Search for the cell housing the specified text and yield its [X, Y] center coordinate. 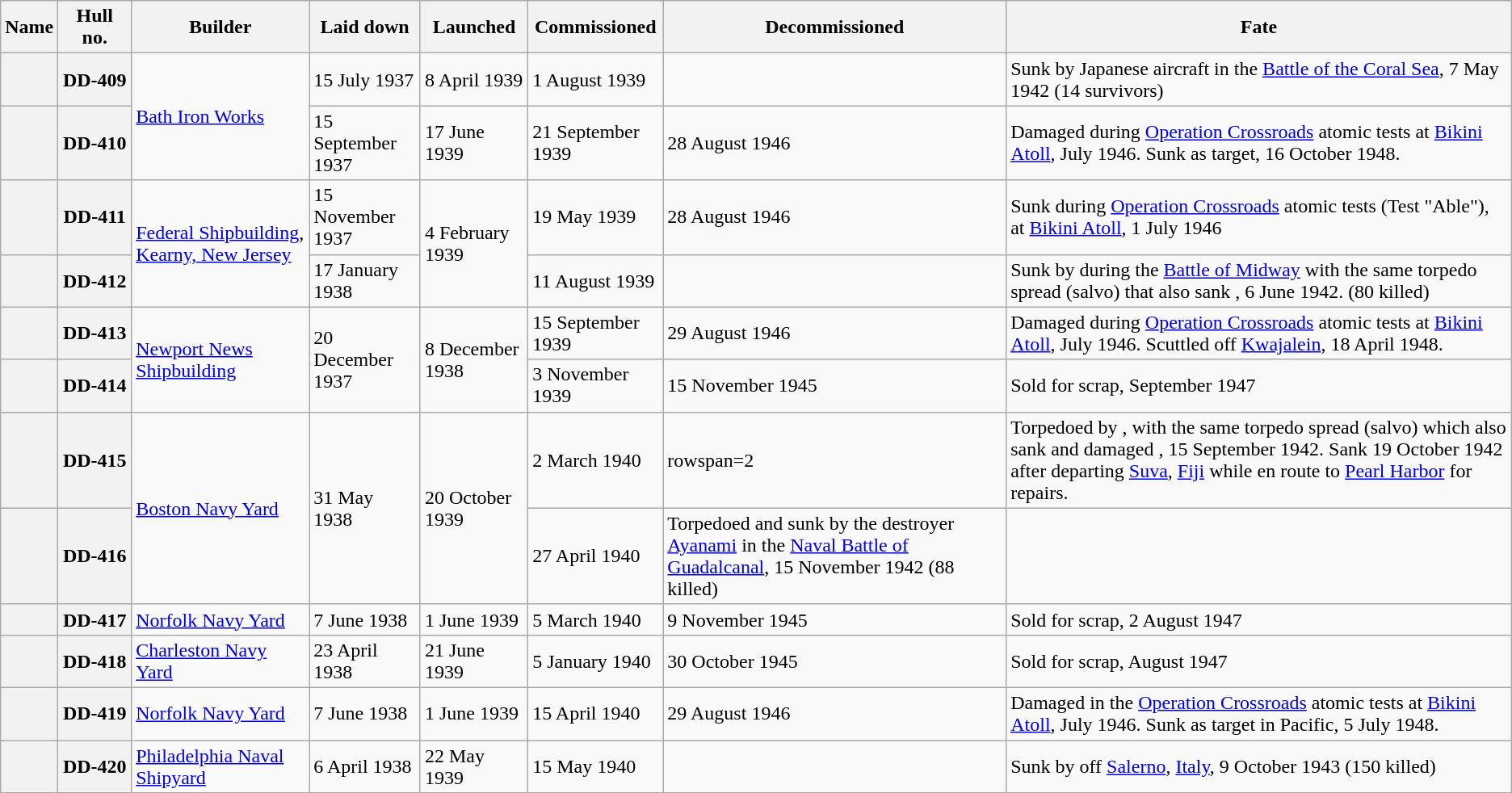
8 December 1938 [473, 359]
20 December 1937 [365, 359]
15 November 1937 [365, 217]
21 September 1939 [596, 143]
22 May 1939 [473, 766]
19 May 1939 [596, 217]
6 April 1938 [365, 766]
1 August 1939 [596, 79]
17 June 1939 [473, 143]
DD-417 [95, 619]
Damaged during Operation Crossroads atomic tests at Bikini Atoll, July 1946. Scuttled off Kwajalein, 18 April 1948. [1259, 333]
5 March 1940 [596, 619]
Sold for scrap, September 1947 [1259, 386]
Charleston Navy Yard [220, 661]
Builder [220, 27]
30 October 1945 [835, 661]
20 October 1939 [473, 508]
Damaged during Operation Crossroads atomic tests at Bikini Atoll, July 1946. Sunk as target, 16 October 1948. [1259, 143]
15 July 1937 [365, 79]
4 February 1939 [473, 244]
DD-413 [95, 333]
DD-416 [95, 556]
27 April 1940 [596, 556]
Bath Iron Works [220, 116]
23 April 1938 [365, 661]
Newport News Shipbuilding [220, 359]
2 March 1940 [596, 460]
15 May 1940 [596, 766]
Laid down [365, 27]
17 January 1938 [365, 281]
Sunk during Operation Crossroads atomic tests (Test "Able"), at Bikini Atoll, 1 July 1946 [1259, 217]
Sold for scrap, 2 August 1947 [1259, 619]
Sunk by off Salerno, Italy, 9 October 1943 (150 killed) [1259, 766]
DD-409 [95, 79]
Decommissioned [835, 27]
Torpedoed and sunk by the destroyer Ayanami in the Naval Battle of Guadalcanal, 15 November 1942 (88 killed) [835, 556]
11 August 1939 [596, 281]
21 June 1939 [473, 661]
DD-411 [95, 217]
15 September 1939 [596, 333]
DD-415 [95, 460]
DD-418 [95, 661]
31 May 1938 [365, 508]
15 September 1937 [365, 143]
DD-419 [95, 714]
Philadelphia Naval Shipyard [220, 766]
rowspan=2 [835, 460]
Fate [1259, 27]
DD-412 [95, 281]
Sold for scrap, August 1947 [1259, 661]
Hull no. [95, 27]
15 April 1940 [596, 714]
8 April 1939 [473, 79]
Federal Shipbuilding, Kearny, New Jersey [220, 244]
Launched [473, 27]
DD-420 [95, 766]
DD-410 [95, 143]
Sunk by Japanese aircraft in the Battle of the Coral Sea, 7 May 1942 (14 survivors) [1259, 79]
Sunk by during the Battle of Midway with the same torpedo spread (salvo) that also sank , 6 June 1942. (80 killed) [1259, 281]
5 January 1940 [596, 661]
3 November 1939 [596, 386]
9 November 1945 [835, 619]
Commissioned [596, 27]
15 November 1945 [835, 386]
DD-414 [95, 386]
Boston Navy Yard [220, 508]
Name [29, 27]
Damaged in the Operation Crossroads atomic tests at Bikini Atoll, July 1946. Sunk as target in Pacific, 5 July 1948. [1259, 714]
